Provide the [X, Y] coordinate of the cell's center where the given text is located.  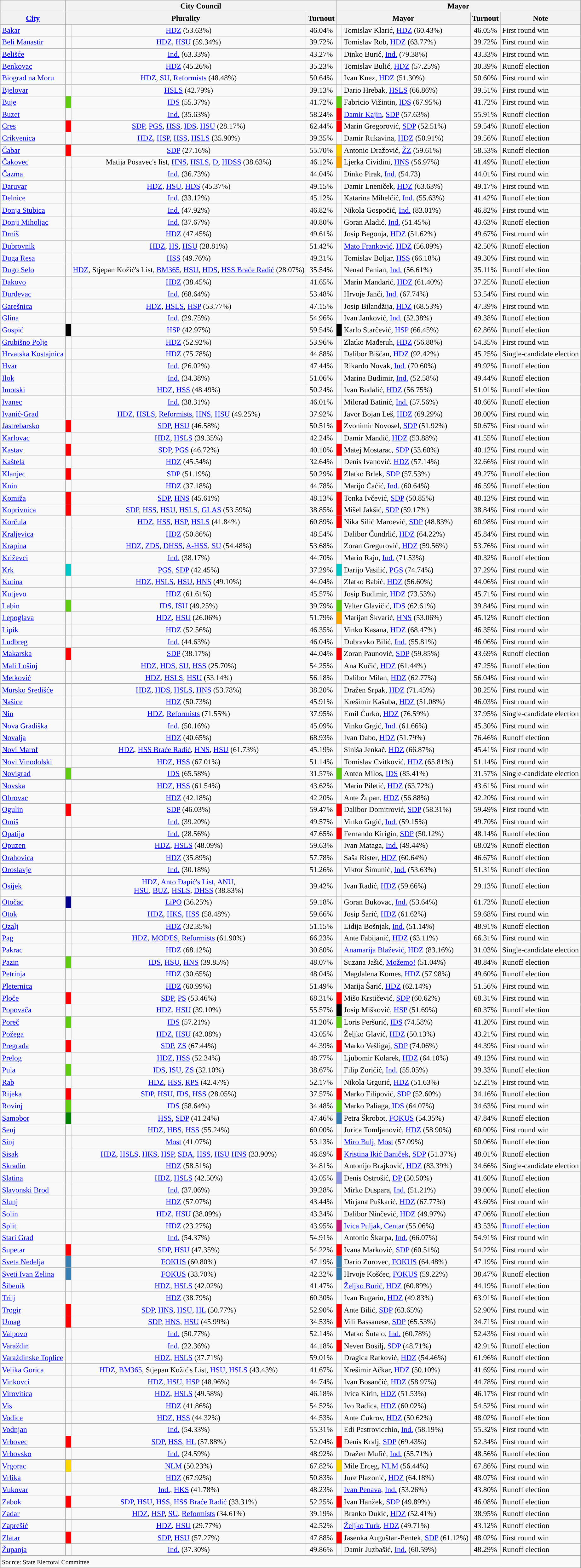
47.15% [321, 306]
Bakar [33, 30]
HDZ (42.18%) [189, 798]
68.93% [321, 738]
Željko Turk, HDZ (49.71%) [406, 1526]
Glina [33, 318]
HDZ (40.65%) [189, 738]
SDP (46.03%) [189, 810]
51.26% [321, 870]
43.62% [321, 786]
66.23% [321, 938]
Mario Rajn, Ind. (71.53%) [406, 558]
Magdalena Komes, HDZ (57.98%) [406, 974]
Đurđevac [33, 294]
SDP, HSU (47.35%) [189, 1250]
Rijeka [33, 1094]
Lidija Bošnjak, Ind. (51.14%) [406, 926]
45.71% [486, 594]
Ind. (37.30%) [189, 1550]
43.12% [486, 1526]
39.42% [321, 886]
52.04% [321, 1442]
Prelog [33, 1058]
Ind. (47.92%) [189, 210]
Marijo Ćaćić, Ind. (60.64%) [406, 486]
58.53% [486, 150]
Labin [33, 606]
Krešimir Ačkar, HDZ (50.10%) [406, 1370]
Ind. (22.36%) [189, 1346]
Ivan Bosančić, HDZ (58.97%) [406, 1382]
42.91% [486, 1346]
Denis Ivanović, HDZ (57.14%) [406, 462]
55.70% [321, 150]
52.14% [321, 1334]
43.63% [486, 222]
Ivan Dabo, HDZ (51.79%) [406, 738]
Vukovar [33, 1490]
Dalibor Bišćan, HDZ (92.42%) [406, 354]
Vinko Grgić, Ind. (61.66%) [406, 726]
Ind. (63.33%) [189, 54]
HDZ, HSLS (37.71%) [189, 1358]
41.67% [321, 1370]
Jastrebarsko [33, 426]
HDZ, HSS Braće Radić, HNS, HSU (61.73%) [189, 750]
Imotski [33, 390]
Ind. (30.18%) [189, 870]
Željko Glavić, HDZ (50.13%) [406, 1034]
Omiš [33, 822]
34.81% [321, 1166]
Marko Vešligaj, SDP (74.06%) [406, 1046]
Zaprešić [33, 1526]
HDZ, HKS, HSS (58.48%) [189, 914]
63.91% [486, 1298]
HDZ, HSU (42.08%) [189, 1034]
34.53% [321, 1322]
39.00% [486, 1190]
55.91% [486, 114]
Matko Šutalo, Ind. (60.78%) [406, 1334]
Vrbovsko [33, 1454]
Garešnica [33, 306]
Čazma [33, 174]
HDZ, HBS, HSS (55.24%) [189, 1130]
Otočac [33, 902]
61.73% [486, 902]
HDZ, SU, Reformists (48.48%) [189, 78]
Čakovec [33, 162]
43.33% [486, 54]
IDS, ISU (49.25%) [189, 606]
Novi Marof [33, 750]
Marin Gregorović, SDP (52.51%) [406, 126]
Vrbovec [33, 1442]
Hvar [33, 366]
48.01% [486, 1154]
44.70% [321, 558]
39.79% [321, 606]
Ludbreg [33, 642]
47.25% [486, 666]
Donja Stubica [33, 210]
39.51% [486, 90]
Mato Franković, HDZ (56.09%) [406, 246]
SDP, HNS, HSU, HL (50.77%) [189, 1310]
Zlatar [33, 1538]
Ivan Budalić, HDZ (56.75%) [406, 390]
HDZ, HSP, SU, Reformists (34.61%) [189, 1514]
41.55% [486, 438]
46.89% [321, 1154]
Hrvoje Košćec, FOKUS (59.22%) [406, 1274]
Denis Ostrošić, DP (50.50%) [406, 1178]
IDS (57.21%) [189, 1022]
Ilok [33, 378]
Ivan Penava, Ind. (53.26%) [406, 1490]
SDP, HSS, HL (57.88%) [189, 1442]
Ind. (36.73%) [189, 174]
Ana Kučić, HDZ (61.44%) [406, 666]
HDZ (52.56%) [189, 630]
Novska [33, 786]
Matija Posavec's list, HNS, HSLS, D, HDSS (38.63%) [189, 162]
HDZ (45.54%) [189, 462]
43.69% [486, 654]
43.60% [486, 1202]
Mirko Duspara, Ind. (51.21%) [406, 1190]
Oroslavje [33, 870]
Dugo Selo [33, 270]
Dražen Srpak, HDZ (71.45%) [406, 690]
49.30% [486, 258]
44.53% [321, 1418]
60.37% [486, 1010]
HDZ (75.78%) [189, 354]
HDZ (30.65%) [189, 974]
PGS, SDP (42.45%) [189, 570]
Požega [33, 1034]
Pregrada [33, 1046]
53.96% [321, 342]
IDS (55.37%) [189, 102]
Karlovac [33, 438]
HDZ, HSS, RPS (42.47%) [189, 1082]
HDZ, HSLS, HKS, HSP, SDA, HSS, HSU HNS (33.90%) [189, 1154]
HDZ (60.99%) [189, 986]
42.32% [321, 1274]
59.63% [321, 846]
48.54% [321, 534]
47.88% [321, 1538]
HDZ (50.73%) [189, 702]
Josip Bilandžija, HDZ (68.53%) [406, 306]
Loris Peršurić, IDS (74.58%) [406, 1022]
49.70% [486, 822]
38.85% [321, 510]
Ivica Puljak, Centar (55.06%) [406, 1226]
Antonijo Brajković, HDZ (83.39%) [406, 1166]
Senj [33, 1130]
Metković [33, 678]
Antonio Dražović, ŽZ (59.61%) [406, 150]
51.15% [321, 926]
Ind. (26.02%) [189, 366]
HDZ (38.79%) [189, 1298]
HDZ, HSU (38.09%) [189, 1214]
54.35% [486, 342]
Ind. (35.63%) [189, 114]
Sisak [33, 1154]
46.59% [486, 486]
Nin [33, 714]
FOKUS (60.80%) [189, 1262]
39.28% [321, 1190]
Vodnjan [33, 1430]
Belišće [33, 54]
Popovača [33, 1010]
Koprivnica [33, 510]
49.44% [486, 378]
Željko Burić, HDZ (60.89%) [406, 1286]
50.24% [321, 390]
HDZ (23.27%) [189, 1226]
Ljubomir Kolarek, HDZ (64.10%) [406, 1058]
Dalibor Milan, HDZ (62.77%) [406, 678]
41.47% [321, 1286]
IDS (58.64%) [189, 1106]
Kraljevica [33, 534]
46.01% [321, 402]
Jurica Tomljanović, HDZ (58.90%) [406, 1130]
Ozalj [33, 926]
Makarska [33, 654]
51.79% [321, 618]
Kristina Ikić Baniček, SDP (51.37%) [406, 1154]
54.25% [321, 666]
45.84% [486, 534]
Rab [33, 1082]
67.82% [321, 1466]
HDZ (57.07%) [189, 1202]
Ind. (33.12%) [189, 198]
45.19% [321, 750]
38.20% [321, 690]
HDZ, HSLS, HSU, HNS (49.10%) [189, 582]
59.49% [486, 810]
37.92% [321, 414]
HDZ, HDS, HSLS, HNS (53.78%) [189, 690]
48.56% [486, 1454]
Nova Gradiška [33, 726]
SDP, ZS (67.44%) [189, 1046]
Buje [33, 102]
HSP (42.97%) [189, 330]
HDZ, HSS (61.54%) [189, 786]
Valter Glavičić, IDS (62.61%) [406, 606]
45.25% [486, 354]
Knin [33, 486]
59.47% [321, 810]
Ivica Kirin, HDZ (51.53%) [406, 1394]
Goran Aladić, Ind. (51.45%) [406, 222]
HDZ (61.61%) [189, 594]
SDP, HNS (45.61%) [189, 498]
49.17% [486, 186]
52.43% [486, 1334]
Ante Župan, HDZ (56.88%) [406, 798]
Cres [33, 126]
48.29% [486, 1550]
51.06% [321, 378]
SDP, HSU, HSS, HSS Braće Radić (33.31%) [189, 1502]
HDZ (37.18%) [189, 486]
Ind. (38.31%) [189, 402]
Denis Kralj, SDP (69.43%) [406, 1442]
HDZ, ZDS, DHSS, A-HSS, SU (54.48%) [189, 546]
46.05% [486, 30]
Otok [33, 914]
43.80% [486, 1490]
City Council [201, 6]
Vinko Grgić, Ind. (59.15%) [406, 822]
Plurality [186, 18]
Komiža [33, 498]
Damir Kajin, SDP (57.63%) [406, 114]
HDZ, HSLS, HSP (53.77%) [189, 306]
59.66% [321, 914]
Marko Paliaga, IDS (64.07%) [406, 1106]
HDZ, HSS (44.32%) [189, 1418]
34.63% [486, 1106]
49.27% [486, 474]
Nika Silić Maroević, SDP (48.83%) [406, 522]
Ind. (37.67%) [189, 222]
Mirjana Puškarić, HDZ (67.77%) [406, 1202]
Ind. (50.16%) [189, 726]
Sveta Nedelja [33, 1262]
41.65% [321, 282]
47.46% [321, 1118]
Dinko Pirak, Ind. (54.73) [406, 174]
Tomislav Cvitković, HDZ (65.81%) [406, 762]
Supetar [33, 1250]
Našice [33, 702]
FOKUS (33.70%) [189, 1274]
Ind. (29.75%) [189, 318]
Miro Bulj, Most (57.09%) [406, 1142]
37.25% [486, 282]
Zvonimir Novosel, SDP (51.92%) [406, 426]
Marija Šarić, HDZ (62.14%) [406, 986]
HDZ, HSU (59.34%) [189, 42]
HSLS (42.79%) [189, 90]
Gospić [33, 330]
HDZ, HSS, HSP, HSLS (41.84%) [189, 522]
Dario Hrebak, HSLS (66.86%) [406, 90]
NLM (50.23%) [189, 1466]
60.89% [321, 522]
SDP, PGS (46.72%) [189, 450]
Mišo Krstičević, SDP (60.62%) [406, 998]
50.83% [321, 1478]
32.66% [486, 462]
Goran Bukovac, Ind. (53.64%) [406, 902]
Ind. (54.37%) [189, 1238]
43.34% [321, 1214]
HSS (49.76%) [189, 258]
55.32% [486, 1430]
Buzet [33, 114]
Kutjevo [33, 594]
Darijo Vasilić, PGS (74.74%) [406, 570]
Zlatko Mađeruh, HDZ (56.88%) [406, 342]
51.31% [486, 870]
Emil Ćurko, HDZ (76.59%) [406, 714]
HDZ, HSP, HSS, HSLS (35.90%) [189, 138]
Ivan Knez, HDZ (51.30%) [406, 78]
47.65% [321, 834]
46.12% [321, 162]
Beli Manastir [33, 42]
56.04% [486, 678]
32.64% [321, 462]
Vis [33, 1406]
Saša Rister, HDZ (60.64%) [406, 858]
40.12% [486, 450]
45.91% [321, 702]
HDZ, Stjepan Kožić's List, BM365, HSU, HDS, HSS Braće Radić (28.07%) [189, 270]
51.01% [486, 390]
66.31% [486, 938]
HDZ, HDS, SU, HSS (25.70%) [189, 666]
Đakovo [33, 282]
Daruvar [33, 186]
Josip Mišković, HSP (51.69%) [406, 1010]
Orahovica [33, 858]
30.80% [321, 950]
Duga Resa [33, 258]
City [33, 18]
76.46% [486, 738]
Damir Rukavina, HDZ (50.91%) [406, 138]
48.92% [321, 1454]
Ind. (38.17%) [189, 558]
HDZ, HSLS (39.35%) [189, 438]
29.13% [486, 886]
HDZ, HS, HSU (28.81%) [189, 246]
62.44% [321, 126]
Ind. (34.38%) [189, 378]
Trogir [33, 1310]
Josip Šarić, HDZ (61.62%) [406, 914]
38.95% [486, 1514]
Stari Grad [33, 1238]
Dragica Ratković, HDZ (54.46%) [406, 1358]
Marin Mandarić, HDZ (61.40%) [406, 282]
53.54% [486, 294]
Krapina [33, 546]
Mišel Jakšić, SDP (59.17%) [406, 510]
Novalja [33, 738]
Opatija [33, 834]
Milorad Batinić, Ind. (57.56%) [406, 402]
HDZ (35.89%) [189, 858]
48.04% [321, 974]
Ogulin [33, 810]
44.06% [486, 582]
46.17% [486, 1394]
45.30% [486, 726]
50.29% [321, 474]
Lepoglava [33, 618]
HDZ (45.26%) [189, 66]
Pag [33, 938]
LiPO (36.25%) [189, 902]
SDP, PS (53.46%) [189, 998]
Anamarija Blažević, HDZ (83.16%) [406, 950]
Čabar [33, 150]
Lipik [33, 630]
39.33% [486, 1070]
HDZ, HSU (26.06%) [189, 618]
Zoran Paunović, SDP (59.85%) [406, 654]
Zlatko Brlek, SDP (57.53%) [406, 474]
Korčula [33, 522]
Dražen Mufić, Ind. (55.71%) [406, 1454]
40.80% [321, 222]
43.21% [486, 1034]
SDP, HSS, HSU, HSLS, GLAS (53.59%) [189, 510]
Slavonski Brod [33, 1190]
38.25% [486, 690]
Sveti Ivan Zelina [33, 1274]
39.19% [321, 1514]
49.60% [486, 974]
Samobor [33, 1118]
HDZ, HSLS, HSU (53.14%) [189, 678]
Ind. (44.63%) [189, 642]
HDZ (50.86%) [189, 534]
Hrvatska Kostajnica [33, 354]
Valpovo [33, 1334]
Vinko Kasana, HDZ (68.47%) [406, 630]
SDP, HNS, HSU (45.99%) [189, 1322]
Vrlika [33, 1478]
Damir Juzbašić, Ind. (60.59%) [406, 1550]
HDZ, HSLS (48.09%) [189, 846]
Ploče [33, 998]
Most (41.07%) [189, 1142]
Dalibor Domitrović, SDP (58.31%) [406, 810]
Mile Erceg, NLM (56.44%) [406, 1466]
43.61% [486, 786]
39.35% [321, 138]
Edi Pastrovicchio, Ind. (58.19%) [406, 1430]
IDS, ISU, ZS (32.10%) [189, 1070]
Anteo Milos, IDS (85.41%) [406, 774]
HDZ, Anto Đapić's List, ANU,HSU, BUZ, HSLS, DHSS (38.83%) [189, 886]
42.50% [486, 246]
49.92% [486, 366]
52.17% [321, 1082]
46.67% [486, 858]
Matej Mostarac, SDP (53.60%) [406, 450]
Dubravko Bilić, Ind. (55.81%) [406, 642]
Kaštela [33, 462]
38.47% [486, 1274]
44.74% [321, 1382]
Fabricio Vižintin, IDS (67.95%) [406, 102]
HDZ, Reformists (71.55%) [189, 714]
Branko Dukić, HDZ (52.41%) [406, 1514]
Velika Gorica [33, 1370]
Umag [33, 1322]
49.86% [321, 1550]
Karlo Starčević, HSP (66.45%) [406, 330]
45.09% [321, 726]
Zabok [33, 1502]
Zlatko Babić, HDZ (56.60%) [406, 582]
Zadar [33, 1514]
30.39% [486, 66]
Krk [33, 570]
48.77% [321, 1058]
SDP (38.17%) [189, 654]
48.14% [486, 834]
Ivana Marković, SDP (60.51%) [406, 1250]
HDZ, HSLS (49.58%) [189, 1394]
Mursko Središće [33, 690]
Ivanić-Grad [33, 414]
Vrgorac [33, 1466]
49.67% [486, 234]
Opuzen [33, 846]
48.23% [321, 1490]
44.88% [321, 354]
Virovitica [33, 1394]
49.15% [321, 186]
50.60% [486, 78]
HDZ, HSU, HDS (45.37%) [189, 186]
IDS (65.58%) [189, 774]
HDZ (38.45%) [189, 282]
43.44% [321, 1202]
Ante Fabijanić, HDZ (63.11%) [406, 938]
Solin [33, 1214]
Križevci [33, 558]
Tomislav Bulić, HDZ (57.25%) [406, 66]
40.66% [486, 402]
Pakrac [33, 950]
52.34% [486, 1442]
Trilj [33, 1298]
HDZ (67.92%) [189, 1478]
Ind. (50.77%) [189, 1334]
Ind. (24.59%) [189, 1454]
SDP, HSU (46.58%) [189, 426]
39.13% [321, 90]
HDZ (58.51%) [189, 1166]
Ivan Mataga, Ind. (49.44%) [406, 846]
37.57% [321, 1094]
46.06% [486, 642]
61.96% [486, 1358]
53.76% [486, 546]
Nenad Panian, Ind. (56.61%) [406, 270]
HDZ (47.45%) [189, 234]
Krešimir Kašuba, HDZ (51.08%) [406, 702]
39.56% [486, 138]
IDS, HSU, HNS (39.85%) [189, 962]
Neven Bosilj, SDP (48.71%) [406, 1346]
Tomislav Boljar, HSS (66.18%) [406, 258]
Nikola Grgurić, HDZ (51.63%) [406, 1082]
Zoran Gregurović, HDZ (59.56%) [406, 546]
Tomislav Klarić, HDZ (60.43%) [406, 30]
Ivan Hanžek, SDP (49.89%) [406, 1502]
35.23% [321, 66]
59.18% [321, 902]
35.11% [486, 270]
HDZ (52.92%) [189, 342]
51.56% [486, 986]
Marko Filipović, SDP (52.60%) [406, 1094]
49.13% [486, 1058]
46.03% [486, 702]
Pleternica [33, 986]
Nikola Gospočić, Ind. (83.01%) [406, 210]
52.25% [321, 1502]
60.98% [486, 522]
HDZ, HSLS, Reformists, HNS, HSU (49.25%) [189, 414]
38.00% [486, 414]
Vili Bassanese, SDP (65.53%) [406, 1322]
Sinj [33, 1142]
34.48% [321, 1106]
49.31% [321, 258]
59.68% [486, 914]
Ind. (28.56%) [189, 834]
Ivan Janković, Ind. (52.38%) [406, 318]
43.27% [321, 54]
Dalibor Čundrlić, HDZ (64.22%) [406, 534]
43.53% [486, 1226]
Kastav [33, 450]
Split [33, 1226]
41.60% [486, 1178]
HDZ, HSS (52.34%) [189, 1058]
HDZ, HSLS (42.02%) [189, 1286]
Dalibor Ninčević, HDZ (49.97%) [406, 1214]
40.32% [486, 558]
67.86% [486, 1466]
52.21% [486, 1082]
Kutina [33, 582]
Drniš [33, 234]
Ante Cukrov, HDZ (50.62%) [406, 1418]
48.84% [486, 962]
HDZ, HSU (39.10%) [189, 1010]
Ivanec [33, 402]
38.84% [486, 510]
42.24% [321, 438]
Antonio Škarpa, Ind. (66.07%) [406, 1238]
Dinko Burić, Ind. (79.38%) [406, 54]
Ind., HKS (41.78%) [189, 1490]
HDZ, HSS (67.01%) [189, 762]
HDZ (32.35%) [189, 926]
47.39% [486, 306]
55.31% [321, 1430]
31.03% [486, 950]
60.30% [321, 1298]
Crikvenica [33, 138]
Klanjec [33, 474]
46.08% [486, 1502]
Marijan Škvarić, HNS (53.06%) [406, 618]
Bjelovar [33, 90]
50.51% [321, 426]
Varaždin [33, 1346]
Obrovac [33, 798]
50.06% [486, 1142]
47.06% [486, 1214]
53.13% [321, 1142]
42.52% [321, 1526]
47.44% [321, 366]
Slatina [33, 1178]
HDZ, HSU (29.77%) [189, 1526]
55.57% [321, 1010]
Dario Zurovec, FOKUS (64.48%) [406, 1262]
Pazin [33, 962]
53.68% [321, 546]
Ivo Radica, HDZ (60.02%) [406, 1406]
39.84% [486, 606]
43.95% [321, 1226]
Source: State Electoral Committee [290, 1562]
Varaždinske Toplice [33, 1358]
HDZ, BM365, Stjepan Kožić's List, HSU, HSLS (43.43%) [189, 1370]
34.16% [486, 1094]
Damir Mandić, HDZ (53.88%) [406, 438]
Novigrad [33, 774]
50.64% [321, 78]
Viktor Šimunić, Ind. (53.63%) [406, 870]
Ljerka Cividini, HNS (56.97%) [406, 162]
Vinkovci [33, 1382]
45.57% [321, 594]
51.42% [321, 246]
Petra Škrobot, FOKUS (54.35%) [406, 1118]
44.19% [486, 1286]
Delnice [33, 198]
34.71% [486, 1322]
35.54% [321, 270]
Marina Budimir, Ind. (52.58%) [406, 378]
Katarina Mihelčić, Ind. (55.63%) [406, 198]
49.61% [321, 234]
40.10% [321, 450]
Jasenka Auguštan-Pentek, SDP (61.12%) [406, 1538]
Fernando Kirigin, SDP (50.12%) [406, 834]
Biograd na Moru [33, 78]
HDZ (41.86%) [189, 1406]
41.42% [486, 198]
Donji Miholjac [33, 222]
Pula [33, 1070]
58.24% [321, 114]
HDZ, HSU, HSP (48.96%) [189, 1382]
Jure Plazonić, HDZ (64.18%) [406, 1478]
Ivan Radić, HDZ (59.66%) [406, 886]
Josip Begonja, HDZ (51.62%) [406, 234]
44.01% [486, 174]
Županja [33, 1550]
57.78% [321, 858]
41.69% [486, 1370]
Ind. (54.33%) [189, 1430]
SDP (51.19%) [189, 474]
59.01% [321, 1358]
Javor Bojan Leš, HDZ (69.29%) [406, 414]
Mali Lošinj [33, 666]
HDZ (53.63%) [189, 30]
Grubišno Polje [33, 342]
Ivan Bugarin, HDZ (49.83%) [406, 1298]
62.86% [486, 330]
Josip Budimir, HDZ (73.53%) [406, 594]
HDZ, HSS (48.49%) [189, 390]
Hrvoje Janči, Ind. (67.74%) [406, 294]
68.02% [486, 846]
Petrinja [33, 974]
Note [540, 18]
Dubrovnik [33, 246]
Damir Lneniček, HDZ (63.63%) [406, 186]
SDP, HSU, IDS, HSS (28.05%) [189, 1094]
53.48% [321, 294]
Rovinj [33, 1106]
SDP (27.16%) [189, 150]
HDZ, HSLS (42.50%) [189, 1178]
Ind. (39.20%) [189, 822]
50.67% [486, 426]
Poreč [33, 1022]
SDP, PGS, HSS, IDS, HSU (28.17%) [189, 126]
49.38% [486, 318]
46.18% [321, 1394]
47.84% [486, 1118]
Osijek [33, 886]
Ind. (68.64%) [189, 294]
44.18% [321, 1346]
Tonka Ivčević, SDP (50.85%) [406, 498]
34.66% [486, 1166]
38.67% [321, 1070]
41.49% [486, 162]
HDZ, MODES, Reformists (61.90%) [189, 938]
Šibenik [33, 1286]
Marin Piletić, HDZ (63.72%) [406, 786]
Novi Vinodolski [33, 762]
54.96% [321, 318]
51.49% [321, 986]
48.91% [486, 926]
HSS, SDP (41.24%) [189, 1118]
Siniša Jenkač, HDZ (66.87%) [406, 750]
Skradin [33, 1166]
Ante Bilić, SDP (63.65%) [406, 1310]
Benkovac [33, 66]
Suzana Jašić, Možemo! (51.04%) [406, 962]
Ind. (37.06%) [189, 1190]
Filip Zoričić, Ind. (55.05%) [406, 1070]
49.57% [321, 822]
56.18% [321, 678]
Slunj [33, 1202]
45.41% [486, 750]
Rikardo Novak, Ind. (70.60%) [406, 366]
Tomislav Rob, HDZ (63.77%) [406, 42]
SDP, HSU (57.27%) [189, 1538]
HDZ (68.12%) [189, 950]
Vodice [33, 1418]
